Scan for the cell matching the given text and deliver its [x, y] coordinate at center. 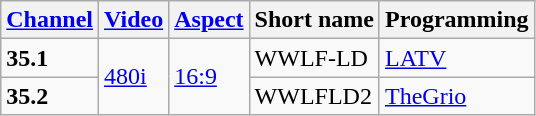
Aspect [209, 20]
TheGrio [456, 96]
16:9 [209, 77]
WWLF-LD [314, 58]
Video [134, 20]
Short name [314, 20]
480i [134, 77]
35.1 [50, 58]
35.2 [50, 96]
Channel [50, 20]
Programming [456, 20]
WWLFLD2 [314, 96]
LATV [456, 58]
